Return the (X, Y) coordinate for the center point of the cell that contains the specified text.  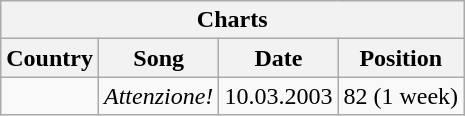
Attenzione! (158, 96)
82 (1 week) (401, 96)
Position (401, 58)
10.03.2003 (278, 96)
Song (158, 58)
Charts (232, 20)
Country (50, 58)
Date (278, 58)
